Find where the given text appears and provide that cell's center as [x, y] coordinate. 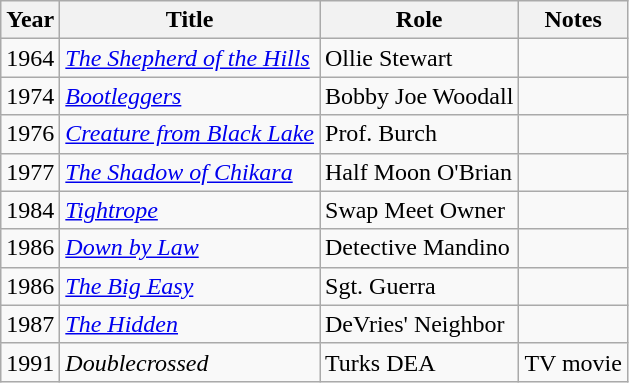
The Shadow of Chikara [190, 172]
1991 [30, 362]
The Shepherd of the Hills [190, 58]
Creature from Black Lake [190, 134]
Role [420, 20]
1984 [30, 210]
TV movie [574, 362]
1987 [30, 324]
Tightrope [190, 210]
1974 [30, 96]
1964 [30, 58]
Year [30, 20]
Sgt. Guerra [420, 286]
Half Moon O'Brian [420, 172]
Doublecrossed [190, 362]
The Big Easy [190, 286]
Ollie Stewart [420, 58]
1976 [30, 134]
Bobby Joe Woodall [420, 96]
Turks DEA [420, 362]
Bootleggers [190, 96]
DeVries' Neighbor [420, 324]
Title [190, 20]
Notes [574, 20]
Prof. Burch [420, 134]
The Hidden [190, 324]
Swap Meet Owner [420, 210]
1977 [30, 172]
Detective Mandino [420, 248]
Down by Law [190, 248]
